Search for the cell housing the specified text and yield its (x, y) center coordinate. 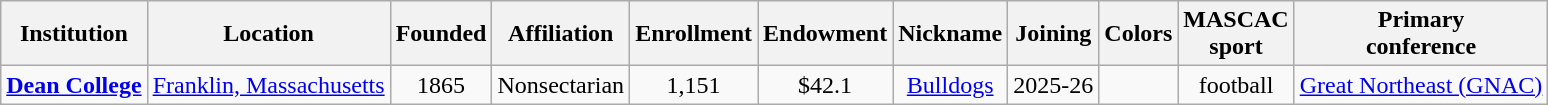
Location (268, 34)
Affiliation (561, 34)
1,151 (694, 85)
Bulldogs (950, 85)
football (1236, 85)
$42.1 (826, 85)
Joining (1054, 34)
MASCACsport (1236, 34)
Enrollment (694, 34)
Nonsectarian (561, 85)
1865 (441, 85)
Franklin, Massachusetts (268, 85)
Primaryconference (1421, 34)
Nickname (950, 34)
Endowment (826, 34)
Dean College (74, 85)
Institution (74, 34)
Founded (441, 34)
Colors (1138, 34)
Great Northeast (GNAC) (1421, 85)
2025-26 (1054, 85)
